Extract the [x, y] coordinate from the center of the cell holding the provided text.  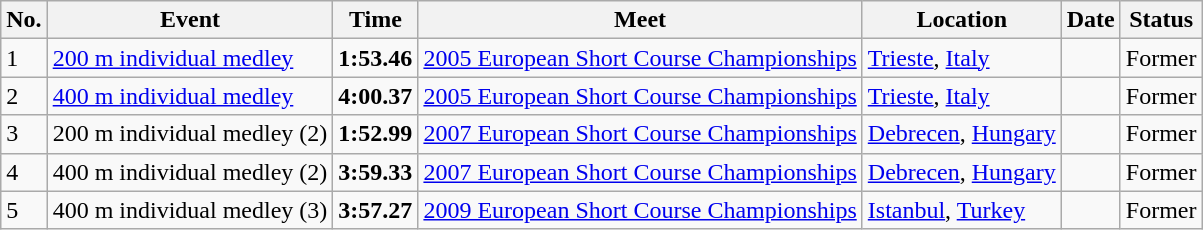
400 m individual medley [190, 96]
400 m individual medley (3) [190, 210]
4:00.37 [376, 96]
200 m individual medley (2) [190, 134]
Time [376, 20]
200 m individual medley [190, 58]
3:59.33 [376, 172]
1:53.46 [376, 58]
Event [190, 20]
Date [1090, 20]
Location [962, 20]
3:57.27 [376, 210]
4 [24, 172]
2 [24, 96]
5 [24, 210]
Istanbul, Turkey [962, 210]
1:52.99 [376, 134]
No. [24, 20]
Meet [640, 20]
Status [1161, 20]
1 [24, 58]
3 [24, 134]
2009 European Short Course Championships [640, 210]
400 m individual medley (2) [190, 172]
